Locate the cell with the specified text and output its [X, Y] center coordinate. 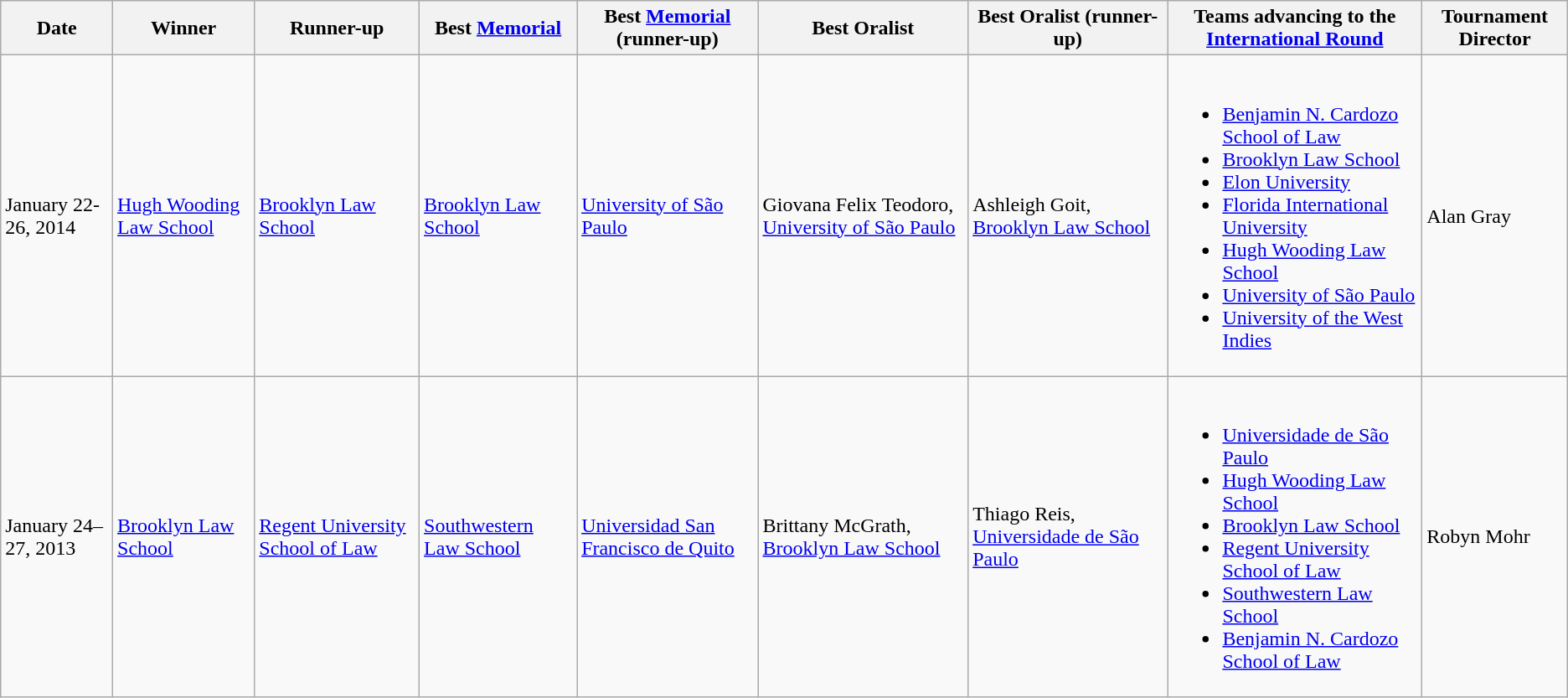
Best Memorial [498, 28]
Giovana Felix Teodoro, University of São Paulo [863, 216]
Tournament Director [1494, 28]
Winner [184, 28]
Best Oralist [863, 28]
Teams advancing to the International Round [1295, 28]
Hugh Wooding Law School [184, 216]
University of São Paulo [668, 216]
Best Memorial (runner-up) [668, 28]
Robyn Mohr [1494, 536]
Alan Gray [1494, 216]
Best Oralist (runner-up) [1068, 28]
Date [57, 28]
Runner-up [337, 28]
Universidad San Francisco de Quito [668, 536]
Thiago Reis, Universidade de São Paulo [1068, 536]
January 24–27, 2013 [57, 536]
Southwestern Law School [498, 536]
Ashleigh Goit, Brooklyn Law School [1068, 216]
Regent University School of Law [337, 536]
Brittany McGrath, Brooklyn Law School [863, 536]
January 22-26, 2014 [57, 216]
